From the cell containing the given text, extract its center point as (X, Y) coordinate. 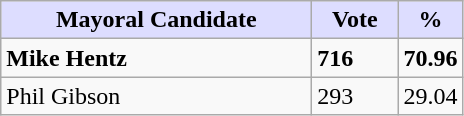
Mike Hentz (156, 58)
Phil Gibson (156, 96)
716 (355, 58)
70.96 (430, 58)
Vote (355, 20)
29.04 (430, 96)
Mayoral Candidate (156, 20)
% (430, 20)
293 (355, 96)
